Determine the (X, Y) coordinate at the center of the cell enclosing the given text.  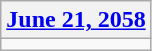
June 21, 2058 (76, 20)
